Pinpoint the cell where the given text exists, returning its [X, Y] midpoint coordinate. 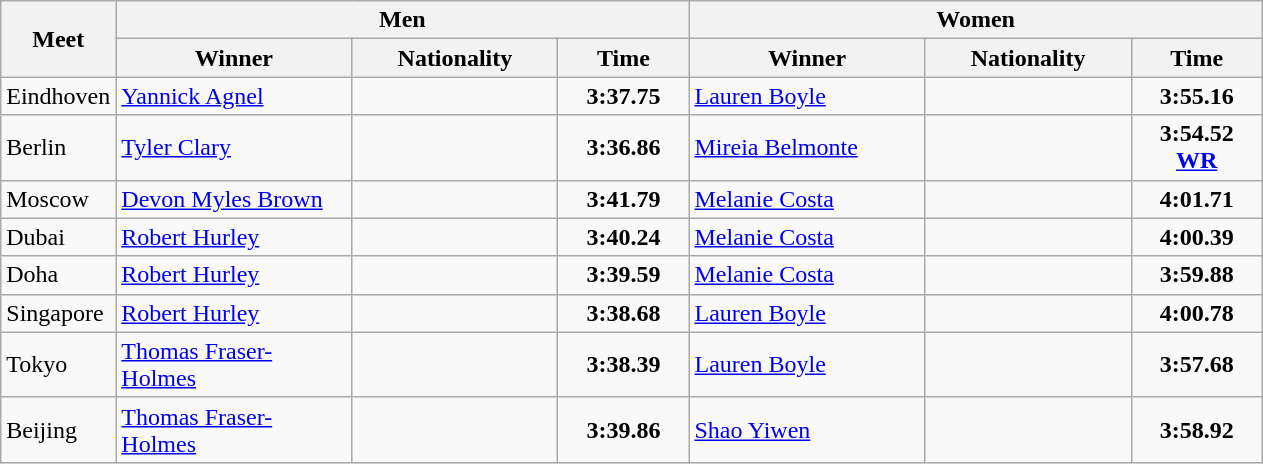
Singapore [58, 313]
Doha [58, 275]
3:55.16 [1196, 96]
Eindhoven [58, 96]
3:58.92 [1196, 430]
3:38.68 [624, 313]
3:41.79 [624, 199]
Beijing [58, 430]
3:57.68 [1196, 364]
Men [402, 20]
Tyler Clary [234, 148]
4:00.78 [1196, 313]
Devon Myles Brown [234, 199]
Berlin [58, 148]
3:54.52 WR [1196, 148]
3:40.24 [624, 237]
4:00.39 [1196, 237]
4:01.71 [1196, 199]
Yannick Agnel [234, 96]
Dubai [58, 237]
3:39.59 [624, 275]
3:37.75 [624, 96]
3:38.39 [624, 364]
3:59.88 [1196, 275]
Shao Yiwen [807, 430]
Tokyo [58, 364]
Moscow [58, 199]
Meet [58, 39]
Mireia Belmonte [807, 148]
3:39.86 [624, 430]
Women [976, 20]
3:36.86 [624, 148]
